Return the (x, y) coordinate for the center point of the cell that contains the specified text.  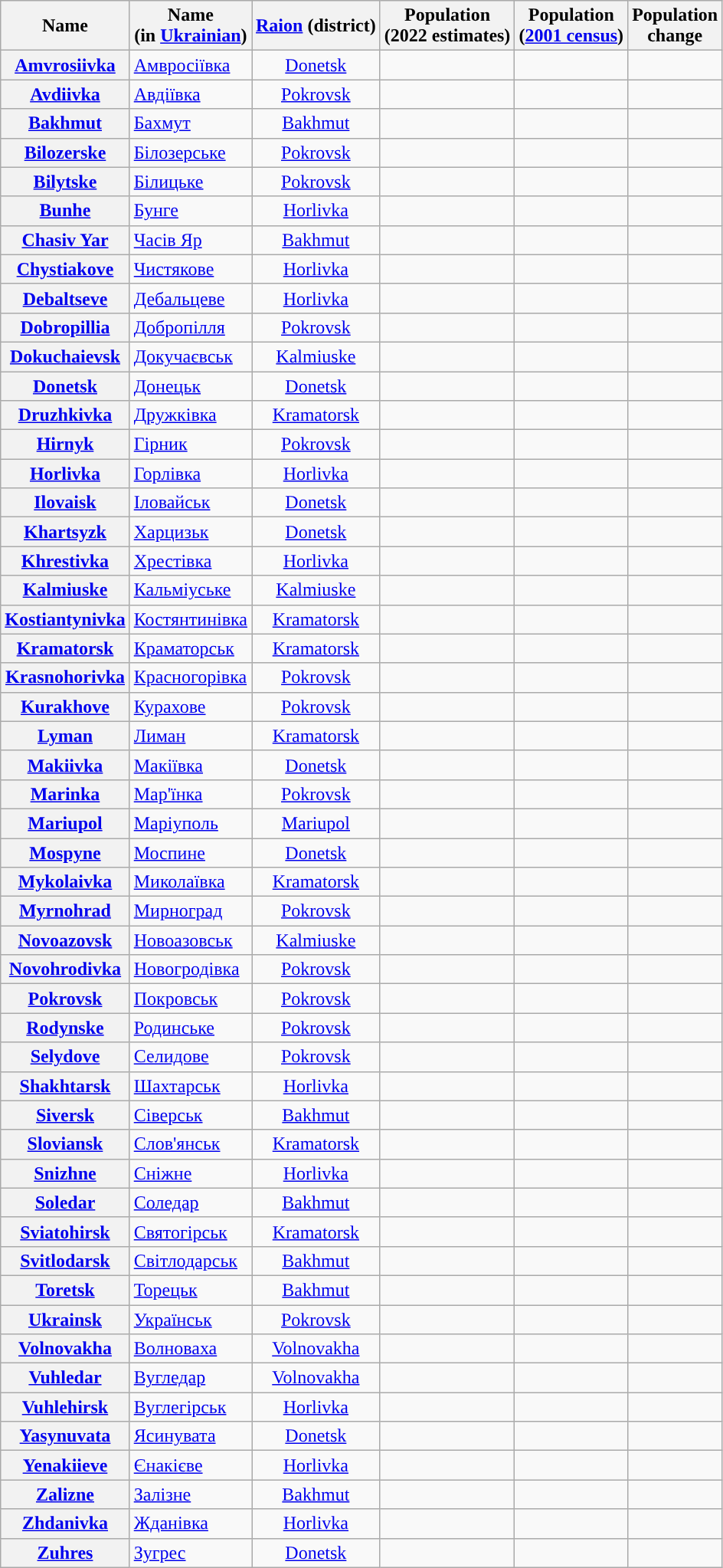
Population(2022 estimates) (447, 26)
Ilovaisk (65, 503)
Часів Яр (190, 240)
Іловайськ (190, 503)
Краматорськ (190, 648)
Бунге (190, 211)
Khartsyzk (65, 532)
Populationchange (676, 26)
Druzhkivka (65, 415)
Новогродівка (190, 969)
Zuhres (65, 1553)
Kostiantynivka (65, 619)
Bunhe (65, 211)
Marinka (65, 794)
Бахмут (190, 123)
Yasynuvata (65, 1436)
Красногорівка (190, 677)
Сніжне (190, 1173)
Mykolaivka (65, 882)
Соледар (190, 1202)
Вуглегірськ (190, 1407)
Vuhlehirsk (65, 1407)
Хрестівка (190, 561)
Amvrosiivka (65, 65)
Торецьк (190, 1290)
Debaltseve (65, 298)
Name (65, 26)
Chystiakove (65, 269)
Залізне (190, 1494)
Mospyne (65, 853)
Гірник (190, 444)
Chasiv Yar (65, 240)
Макіївка (190, 765)
Ясинувата (190, 1436)
Білицьке (190, 182)
Khrestivka (65, 561)
Маріуполь (190, 823)
Makiivka (65, 765)
Bilozerske (65, 153)
Світлодарськ (190, 1261)
Svitlodarsk (65, 1261)
Покровськ (190, 999)
Lyman (65, 736)
Avdiivka (65, 94)
Українськ (190, 1319)
Миколаївка (190, 882)
Snizhne (65, 1173)
Горлівка (190, 474)
Докучаєвськ (190, 356)
Жданівка (190, 1524)
Population(2001 census) (571, 26)
Bilytske (65, 182)
Новоазовськ (190, 940)
Novoazovsk (65, 940)
Єнакієве (190, 1465)
Kurakhove (65, 707)
Дружківка (190, 415)
Dobropillia (65, 327)
Novohrodivka (65, 969)
Zhdanivka (65, 1524)
Костянтинівка (190, 619)
Святогірськ (190, 1232)
Донецьк (190, 385)
Волноваха (190, 1349)
Вугледар (190, 1378)
Мар'їнка (190, 794)
Hirnyk (65, 444)
Мирноград (190, 911)
Моспине (190, 853)
Name(in Ukrainian) (190, 26)
Soledar (65, 1202)
Selydove (65, 1057)
Зугрес (190, 1553)
Родинське (190, 1028)
Кальміуське (190, 590)
Sviatohirsk (65, 1232)
Добропілля (190, 327)
Yenakiieve (65, 1465)
Дебальцеве (190, 298)
Амвросіївка (190, 65)
Авдіївка (190, 94)
Селидове (190, 1057)
Shakhtarsk (65, 1086)
Курахове (190, 707)
Zalizne (65, 1494)
Rodynske (65, 1028)
Харцизьк (190, 532)
Шахтарськ (190, 1086)
Myrnohrad (65, 911)
Raion (district) (316, 26)
Ukrainsk (65, 1319)
Sloviansk (65, 1144)
Vuhledar (65, 1378)
Сіверськ (190, 1115)
Krasnohorivka (65, 677)
Siversk (65, 1115)
Dokuchaievsk (65, 356)
Слов'янськ (190, 1144)
Чистякове (190, 269)
Білозерське (190, 153)
Лиман (190, 736)
Toretsk (65, 1290)
